Return [X, Y] of the center of cell containing provided text 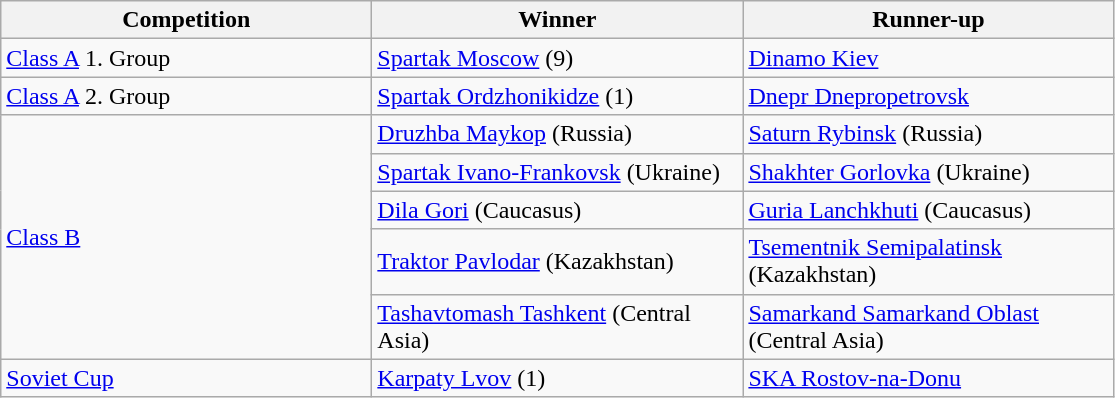
Samarkand Samarkand Oblast (Central Asia) [928, 326]
Tashavtomash Tashkent (Central Asia) [558, 326]
Saturn Rybinsk (Russia) [928, 134]
Soviet Cup [186, 378]
Karpaty Lvov (1) [558, 378]
Spartak Moscow (9) [558, 58]
Spartak Ordzhonikidze (1) [558, 96]
Druzhba Maykop (Russia) [558, 134]
SKA Rostov-na-Donu [928, 378]
Class B [186, 237]
Tsementnik Semipalatinsk (Kazakhstan) [928, 262]
Class A 1. Group [186, 58]
Shakhter Gorlovka (Ukraine) [928, 172]
Traktor Pavlodar (Kazakhstan) [558, 262]
Competition [186, 20]
Guria Lanchkhuti (Caucasus) [928, 210]
Dila Gori (Caucasus) [558, 210]
Runner-up [928, 20]
Spartak Ivano-Frankovsk (Ukraine) [558, 172]
Class A 2. Group [186, 96]
Winner [558, 20]
Dinamo Kiev [928, 58]
Dnepr Dnepropetrovsk [928, 96]
